Identify which cell holds the provided text, then report its (X, Y) central coordinate. 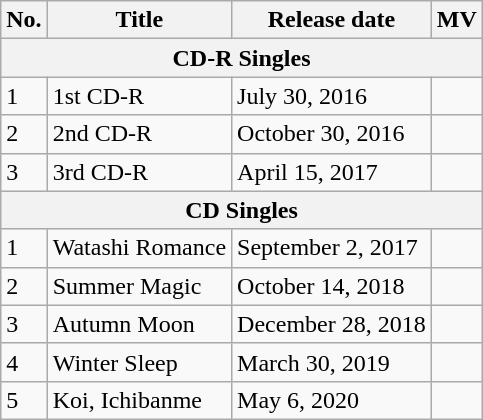
July 30, 2016 (332, 96)
5 (24, 400)
Summer Magic (139, 286)
Watashi Romance (139, 248)
March 30, 2019 (332, 362)
CD-R Singles (242, 58)
MV (456, 20)
Title (139, 20)
4 (24, 362)
CD Singles (242, 210)
October 30, 2016 (332, 134)
May 6, 2020 (332, 400)
1st CD-R (139, 96)
December 28, 2018 (332, 324)
Winter Sleep (139, 362)
Koi, Ichibanme (139, 400)
Autumn Moon (139, 324)
3rd CD-R (139, 172)
October 14, 2018 (332, 286)
September 2, 2017 (332, 248)
April 15, 2017 (332, 172)
Release date (332, 20)
No. (24, 20)
2nd CD-R (139, 134)
